Provide the (x, y) coordinate of the cell's center where the given text is located.  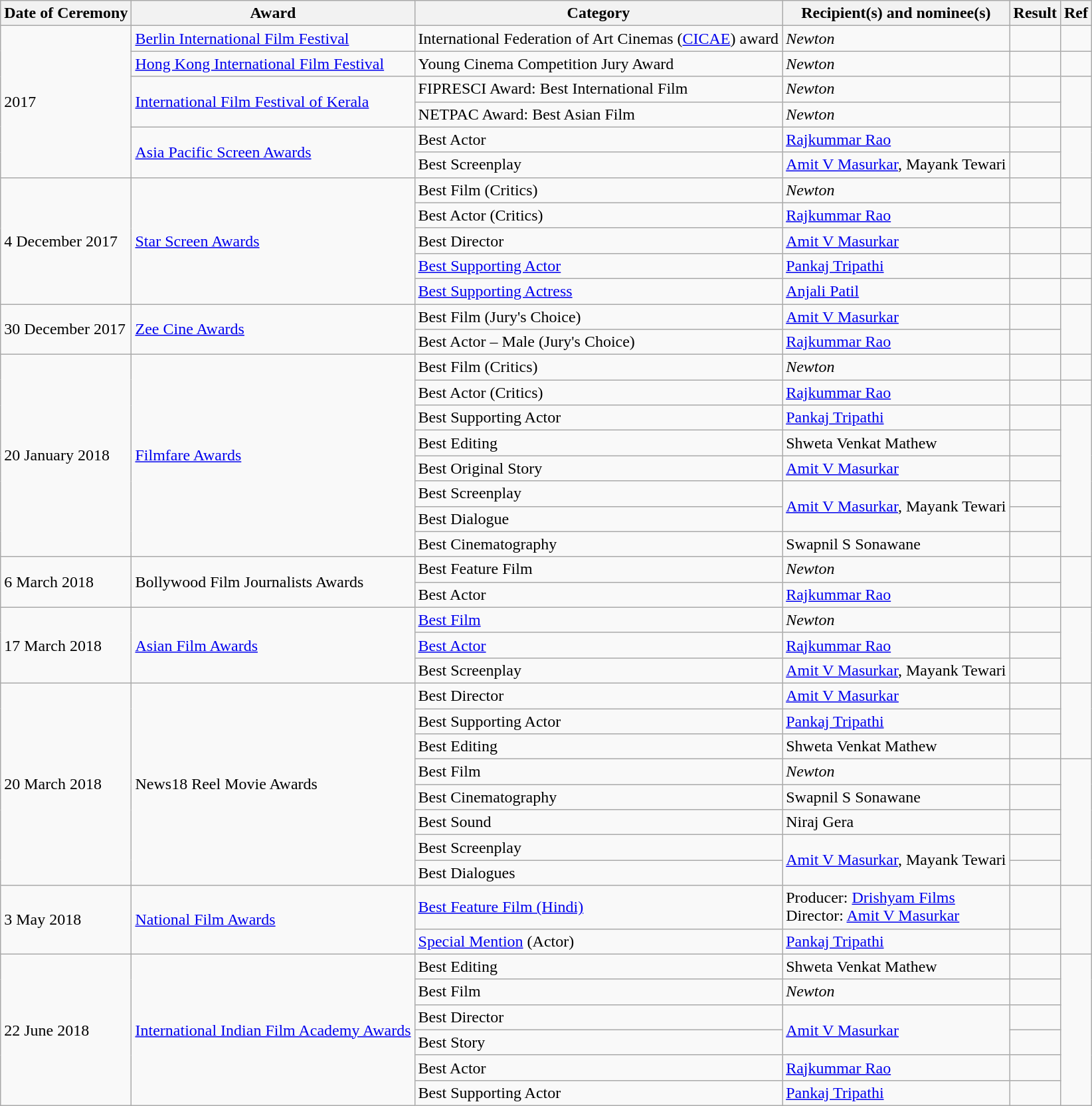
Hong Kong International Film Festival (273, 64)
20 March 2018 (66, 784)
Best Feature Film (598, 569)
Anjali Patil (896, 291)
Star Screen Awards (273, 240)
Producer: Drishyam FilmsDirector: Amit V Masurkar (896, 907)
Bollywood Film Journalists Awards (273, 582)
Special Mention (Actor) (598, 941)
Best Supporting Actress (598, 291)
Best Actor – Male (Jury's Choice) (598, 342)
Result (1035, 13)
Ref (1076, 13)
Best Story (598, 1042)
3 May 2018 (66, 919)
News18 Reel Movie Awards (273, 784)
Best Sound (598, 822)
4 December 2017 (66, 240)
Best Dialogues (598, 873)
Best Dialogue (598, 519)
Asia Pacific Screen Awards (273, 152)
Asian Film Awards (273, 645)
22 June 2018 (66, 1030)
NETPAC Award: Best Asian Film (598, 114)
International Film Festival of Kerala (273, 102)
30 December 2017 (66, 329)
2017 (66, 102)
International Indian Film Academy Awards (273, 1030)
National Film Awards (273, 919)
FIPRESCI Award: Best International Film (598, 89)
Filmfare Awards (273, 456)
Niraj Gera (896, 822)
International Federation of Art Cinemas (CICAE) award (598, 39)
Best Original Story (598, 468)
Date of Ceremony (66, 13)
Best Feature Film (Hindi) (598, 907)
17 March 2018 (66, 645)
6 March 2018 (66, 582)
Berlin International Film Festival (273, 39)
Recipient(s) and nominee(s) (896, 13)
Category (598, 13)
Award (273, 13)
Best Film (Jury's Choice) (598, 317)
20 January 2018 (66, 456)
Young Cinema Competition Jury Award (598, 64)
Zee Cine Awards (273, 329)
